Scan for the cell matching the given text and deliver its [X, Y] coordinate at center. 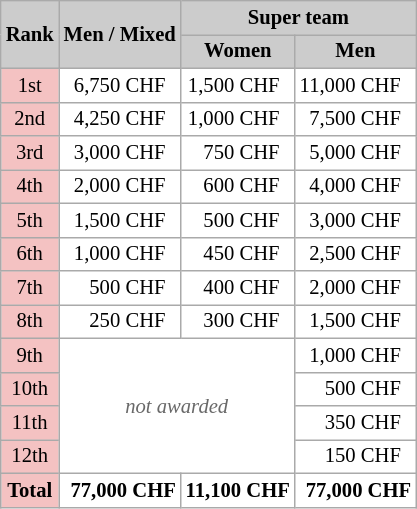
11th [30, 423]
7,500 CHF [356, 119]
8th [30, 321]
4th [30, 186]
750 CHF [238, 153]
4,000 CHF [356, 186]
not awarded [177, 406]
300 CHF [238, 321]
4,250 CHF [120, 119]
Women [238, 51]
3rd [30, 153]
2nd [30, 119]
6th [30, 254]
600 CHF [238, 186]
Total [30, 490]
5th [30, 220]
Men / Mixed [120, 34]
450 CHF [238, 254]
2,500 CHF [356, 254]
11,000 CHF [356, 85]
Rank [30, 34]
Super team [298, 17]
9th [30, 355]
10th [30, 389]
7th [30, 287]
350 CHF [356, 423]
6,750 CHF [120, 85]
1st [30, 85]
250 CHF [120, 321]
Men [356, 51]
5,000 CHF [356, 153]
12th [30, 456]
400 CHF [238, 287]
150 CHF [356, 456]
11,100 CHF [238, 490]
